For the text-containing cell, return its midpoint in (x, y) coordinate format. 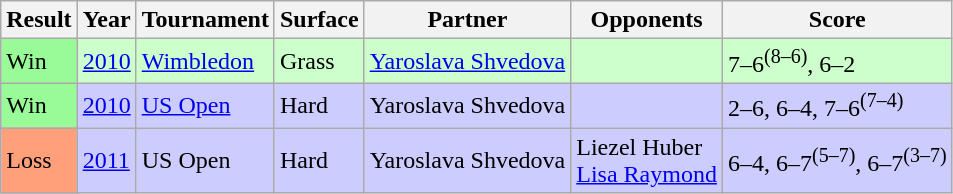
Result (39, 20)
Partner (468, 20)
Tournament (205, 20)
Wimbledon (205, 62)
Liezel Huber Lisa Raymond (647, 160)
2–6, 6–4, 7–6(7–4) (837, 106)
Grass (319, 62)
Score (837, 20)
Surface (319, 20)
2011 (106, 160)
Opponents (647, 20)
Year (106, 20)
6–4, 6–7(5–7), 6–7(3–7) (837, 160)
7–6(8–6), 6–2 (837, 62)
Loss (39, 160)
